Find where the given text appears and provide that cell's center as [x, y] coordinate. 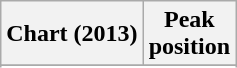
Chart (2013) [72, 34]
Peakposition [189, 34]
